Return [X, Y] of the center of cell containing provided text 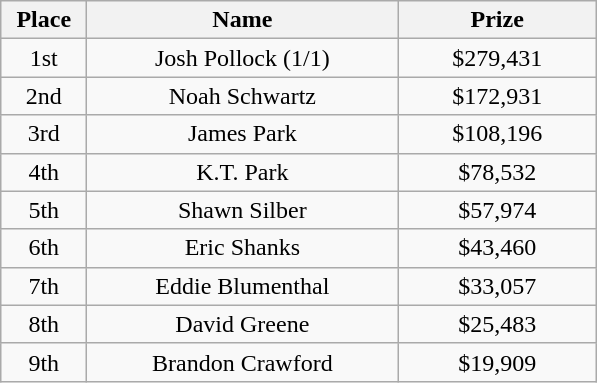
$19,909 [498, 362]
Eddie Blumenthal [242, 286]
James Park [242, 134]
2nd [44, 96]
8th [44, 324]
$25,483 [498, 324]
5th [44, 210]
$172,931 [498, 96]
Name [242, 20]
$57,974 [498, 210]
6th [44, 248]
3rd [44, 134]
9th [44, 362]
Noah Schwartz [242, 96]
Josh Pollock (1/1) [242, 58]
$108,196 [498, 134]
7th [44, 286]
Shawn Silber [242, 210]
$43,460 [498, 248]
Eric Shanks [242, 248]
$33,057 [498, 286]
David Greene [242, 324]
Brandon Crawford [242, 362]
Prize [498, 20]
$78,532 [498, 172]
Place [44, 20]
1st [44, 58]
4th [44, 172]
K.T. Park [242, 172]
$279,431 [498, 58]
